Scan for the cell matching the given text and deliver its [X, Y] coordinate at center. 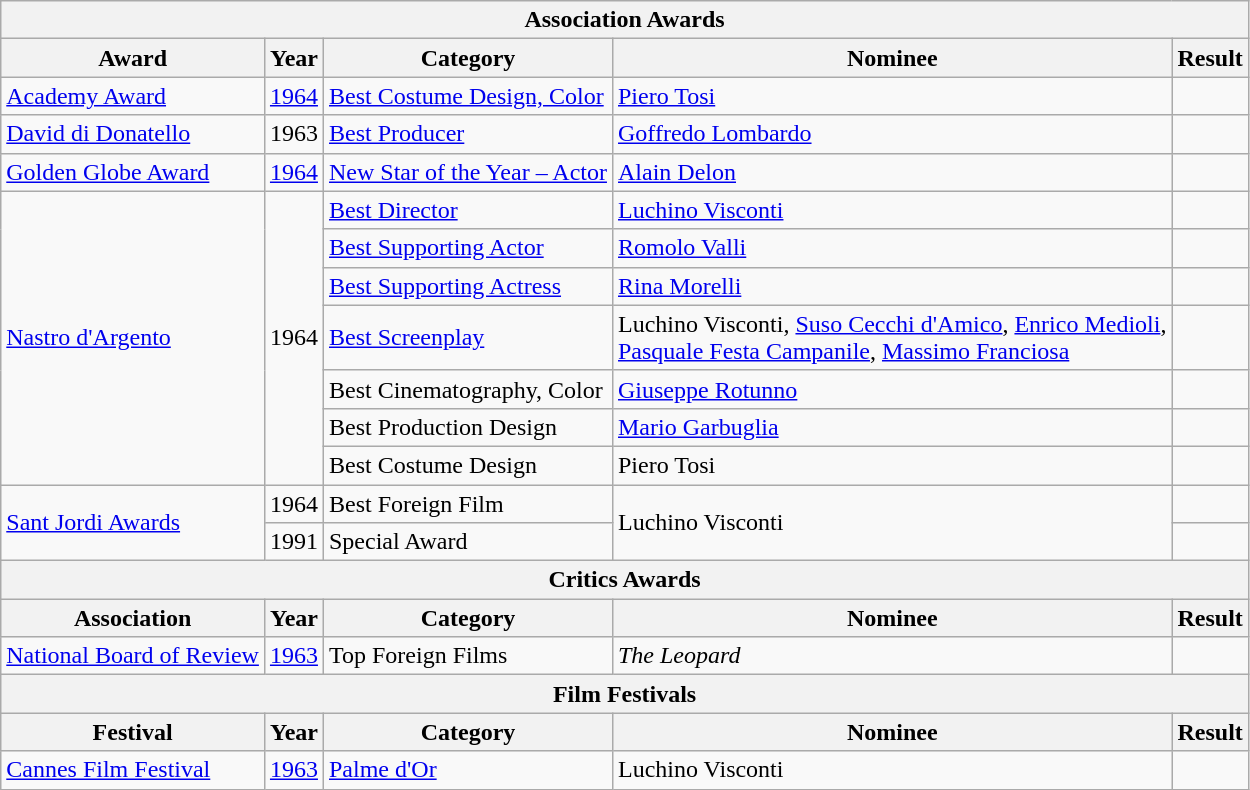
Association Awards [625, 20]
Best Production Design [468, 427]
The Leopard [892, 656]
Cannes Film Festival [133, 770]
1991 [294, 542]
New Star of the Year – Actor [468, 172]
Festival [133, 732]
National Board of Review [133, 656]
Best Supporting Actress [468, 286]
Giuseppe Rotunno [892, 389]
Best Costume Design [468, 465]
Sant Jordi Awards [133, 522]
Special Award [468, 542]
Goffredo Lombardo [892, 134]
Romolo Valli [892, 248]
Best Screenplay [468, 338]
Academy Award [133, 96]
Best Foreign Film [468, 503]
David di Donatello [133, 134]
Best Costume Design, Color [468, 96]
Palme d'Or [468, 770]
Best Cinematography, Color [468, 389]
Film Festivals [625, 694]
Nastro d'Argento [133, 338]
Golden Globe Award [133, 172]
Alain Delon [892, 172]
Best Director [468, 210]
Critics Awards [625, 580]
Luchino Visconti, Suso Cecchi d'Amico, Enrico Medioli,Pasquale Festa Campanile, Massimo Franciosa [892, 338]
Rina Morelli [892, 286]
Best Producer [468, 134]
Mario Garbuglia [892, 427]
Top Foreign Films [468, 656]
Association [133, 618]
Best Supporting Actor [468, 248]
Award [133, 58]
